Output the (x, y) coordinate of the center of the cell containing the given text.  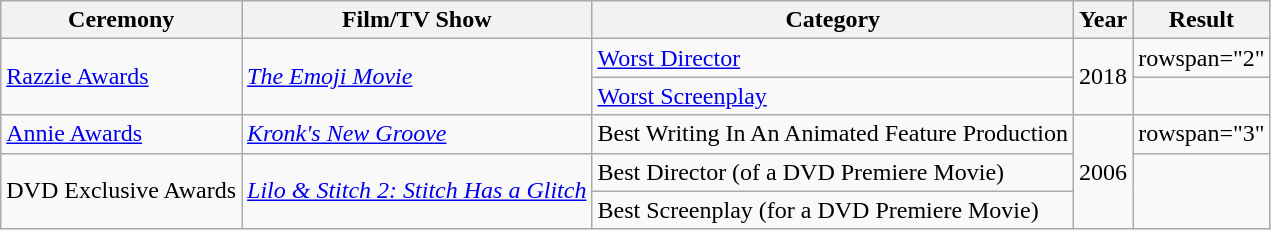
2018 (1104, 77)
Annie Awards (122, 134)
Ceremony (122, 20)
Year (1104, 20)
Kronk's New Groove (417, 134)
Best Director (of a DVD Premiere Movie) (833, 172)
Best Writing In An Animated Feature Production (833, 134)
rowspan="3" (1202, 134)
Worst Director (833, 58)
Razzie Awards (122, 77)
DVD Exclusive Awards (122, 191)
Category (833, 20)
Film/TV Show (417, 20)
Best Screenplay (for a DVD Premiere Movie) (833, 210)
2006 (1104, 172)
The Emoji Movie (417, 77)
rowspan="2" (1202, 58)
Lilo & Stitch 2: Stitch Has a Glitch (417, 191)
Worst Screenplay (833, 96)
Result (1202, 20)
